Capture the cell that displays the provided text and extract its (x, y) central coordinate. 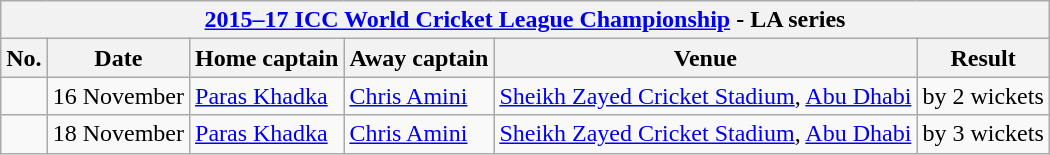
18 November (118, 134)
16 November (118, 96)
Venue (706, 58)
2015–17 ICC World Cricket League Championship - LA series (525, 20)
Date (118, 58)
Result (983, 58)
Home captain (267, 58)
by 3 wickets (983, 134)
Away captain (419, 58)
No. (24, 58)
by 2 wickets (983, 96)
